Pinpoint the cell where the given text exists, returning its (X, Y) midpoint coordinate. 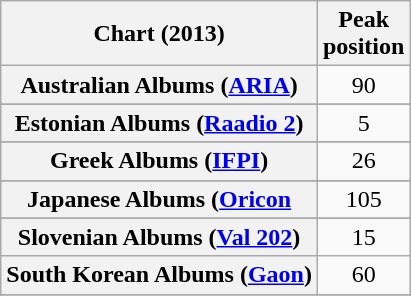
105 (363, 199)
Australian Albums (ARIA) (160, 85)
Japanese Albums (Oricon (160, 199)
60 (363, 275)
26 (363, 161)
Peakposition (363, 34)
90 (363, 85)
Estonian Albums (Raadio 2) (160, 123)
15 (363, 237)
Greek Albums (IFPI) (160, 161)
Chart (2013) (160, 34)
South Korean Albums (Gaon) (160, 275)
5 (363, 123)
Slovenian Albums (Val 202) (160, 237)
